From the cell containing the given text, extract its center point as (x, y) coordinate. 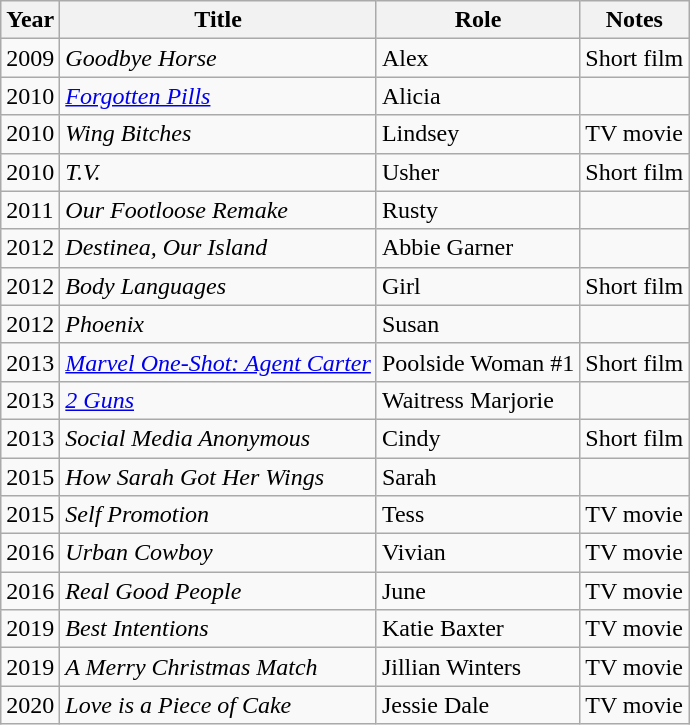
Abbie Garner (478, 248)
Social Media Anonymous (218, 438)
Forgotten Pills (218, 96)
Year (30, 20)
Susan (478, 324)
Marvel One-Shot: Agent Carter (218, 362)
June (478, 591)
Jillian Winters (478, 667)
Notes (634, 20)
Poolside Woman #1 (478, 362)
Real Good People (218, 591)
Girl (478, 286)
Love is a Piece of Cake (218, 705)
Self Promotion (218, 515)
Best Intentions (218, 629)
Urban Cowboy (218, 553)
Tess (478, 515)
Jessie Dale (478, 705)
Body Languages (218, 286)
2011 (30, 210)
Role (478, 20)
Alicia (478, 96)
Our Footloose Remake (218, 210)
Title (218, 20)
Cindy (478, 438)
Phoenix (218, 324)
How Sarah Got Her Wings (218, 477)
2 Guns (218, 400)
Rusty (478, 210)
Vivian (478, 553)
2020 (30, 705)
Destinea, Our Island (218, 248)
Usher (478, 172)
T.V. (218, 172)
Wing Bitches (218, 134)
Katie Baxter (478, 629)
Goodbye Horse (218, 58)
2009 (30, 58)
Lindsey (478, 134)
Waitress Marjorie (478, 400)
A Merry Christmas Match (218, 667)
Sarah (478, 477)
Alex (478, 58)
